Identify which cell holds the provided text, then report its [x, y] central coordinate. 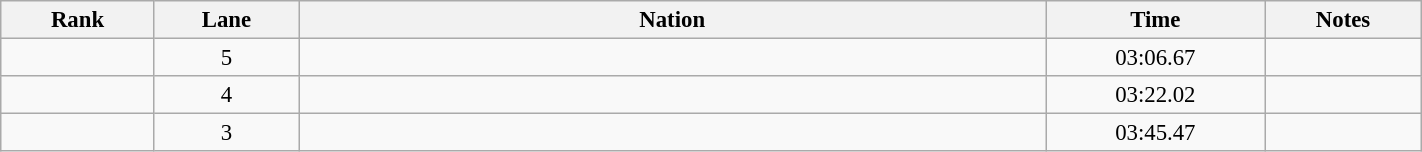
03:22.02 [1156, 95]
Time [1156, 20]
03:06.67 [1156, 58]
Lane [226, 20]
3 [226, 133]
4 [226, 95]
Nation [672, 20]
Notes [1343, 20]
03:45.47 [1156, 133]
Rank [78, 20]
5 [226, 58]
